Identify which cell holds the provided text, then report its [x, y] central coordinate. 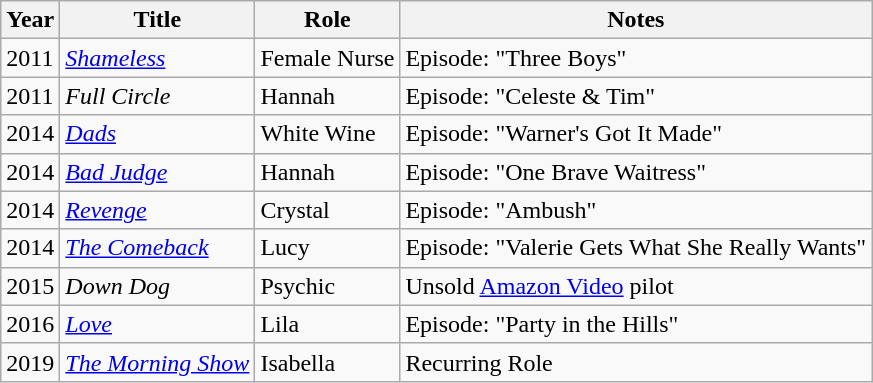
Psychic [328, 286]
Episode: "Warner's Got It Made" [636, 134]
White Wine [328, 134]
Episode: "Ambush" [636, 210]
Title [158, 20]
2015 [30, 286]
Episode: "Party in the Hills" [636, 324]
Bad Judge [158, 172]
Recurring Role [636, 362]
2016 [30, 324]
Episode: "Valerie Gets What She Really Wants" [636, 248]
Role [328, 20]
Year [30, 20]
Revenge [158, 210]
Shameless [158, 58]
The Comeback [158, 248]
Episode: "Three Boys" [636, 58]
Unsold Amazon Video pilot [636, 286]
Female Nurse [328, 58]
Down Dog [158, 286]
Dads [158, 134]
Episode: "One Brave Waitress" [636, 172]
Love [158, 324]
Lucy [328, 248]
Full Circle [158, 96]
Crystal [328, 210]
The Morning Show [158, 362]
Isabella [328, 362]
Episode: "Celeste & Tim" [636, 96]
Lila [328, 324]
2019 [30, 362]
Notes [636, 20]
